Output the [x, y] coordinate of the center of the cell containing the given text.  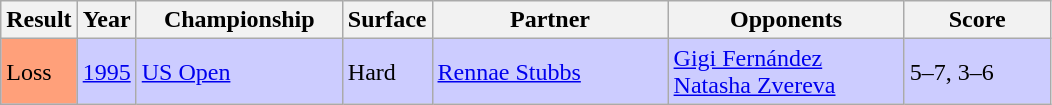
5–7, 3–6 [977, 72]
Gigi Fernández Natasha Zvereva [786, 72]
Result [39, 20]
Hard [387, 72]
Rennae Stubbs [550, 72]
Surface [387, 20]
Loss [39, 72]
Opponents [786, 20]
Score [977, 20]
Partner [550, 20]
Year [106, 20]
US Open [239, 72]
1995 [106, 72]
Championship [239, 20]
